Detect which cell encompasses the target text, then output its (X, Y) center coordinate. 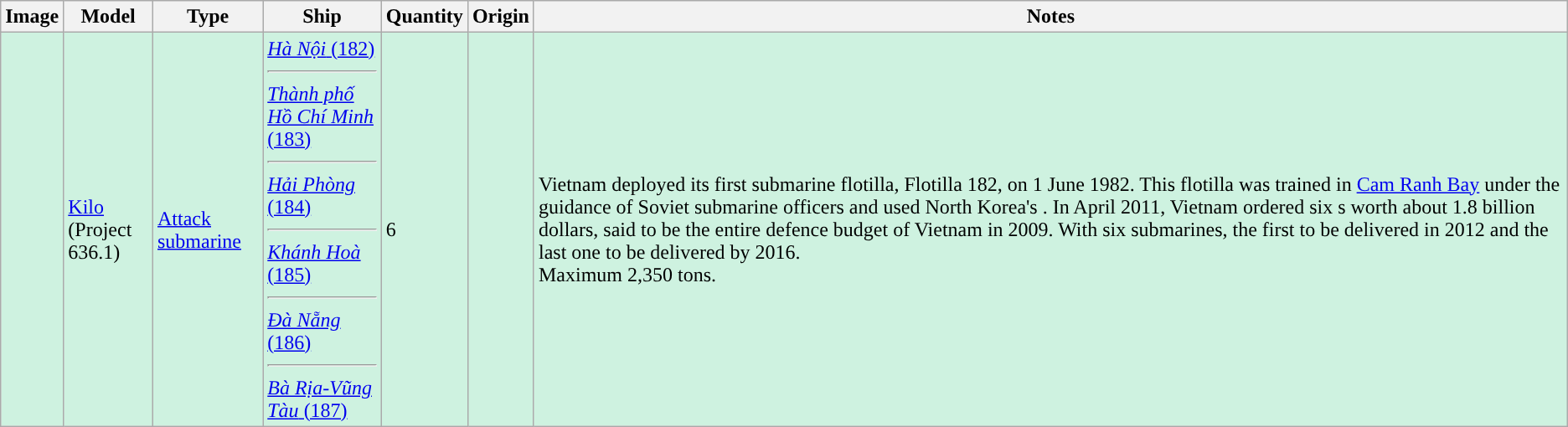
Attack submarine (208, 229)
Kilo(Project 636.1) (109, 229)
Origin (501, 17)
Type (208, 17)
Hà Nội (182) Thành phố Hồ Chí Minh (183) Hải Phòng (184) Khánh Hoà (185) Đà Nẵng (186) Bà Rịa-Vũng Tàu (187) (322, 229)
Ship (322, 17)
Image (32, 17)
Model (109, 17)
6 (424, 229)
Quantity (424, 17)
Notes (1050, 17)
